Scan for the cell matching the given text and deliver its (x, y) coordinate at center. 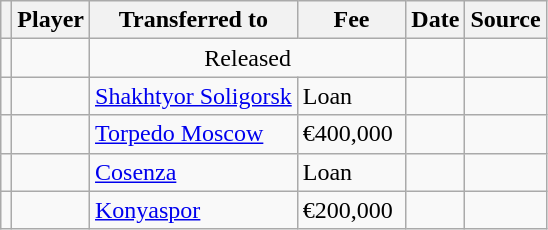
Cosenza (194, 172)
Player (51, 20)
Torpedo Moscow (194, 134)
€200,000 (352, 210)
Source (506, 20)
Fee (352, 20)
Shakhtyor Soligorsk (194, 96)
Transferred to (194, 20)
Konyaspor (194, 210)
Date (436, 20)
€400,000 (352, 134)
Released (248, 58)
